Scan for the cell matching the given text and deliver its [X, Y] coordinate at center. 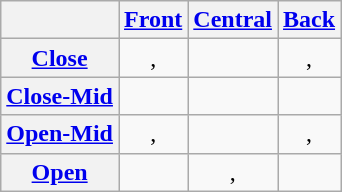
Close-Mid [60, 96]
Central [233, 20]
Open [60, 172]
Front [152, 20]
Open-Mid [60, 134]
Close [60, 58]
Back [310, 20]
